Output the [X, Y] coordinate of the center of the cell containing the given text.  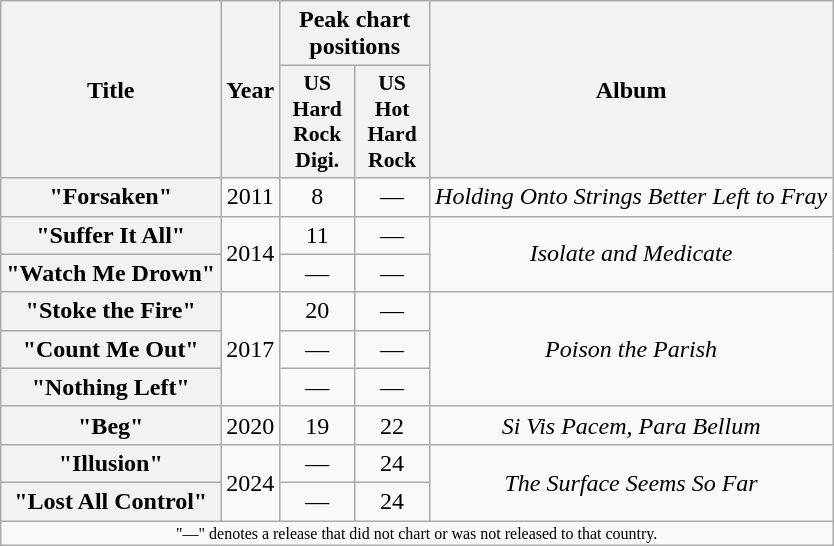
20 [318, 311]
"Lost All Control" [111, 501]
2017 [250, 349]
19 [318, 425]
Holding Onto Strings Better Left to Fray [632, 197]
"Illusion" [111, 463]
"—" denotes a release that did not chart or was not released to that country. [417, 532]
"Suffer It All" [111, 235]
"Stoke the Fire" [111, 311]
"Count Me Out" [111, 349]
The Surface Seems So Far [632, 482]
"Watch Me Drown" [111, 273]
2024 [250, 482]
"Beg" [111, 425]
Album [632, 90]
2011 [250, 197]
"Forsaken" [111, 197]
US Hot Hard Rock [392, 122]
11 [318, 235]
2014 [250, 254]
2020 [250, 425]
Poison the Parish [632, 349]
8 [318, 197]
US Hard Rock Digi. [318, 122]
Isolate and Medicate [632, 254]
Title [111, 90]
Si Vis Pacem, Para Bellum [632, 425]
"Nothing Left" [111, 387]
22 [392, 425]
Peak chart positions [355, 34]
Year [250, 90]
